For the text-containing cell, return its midpoint in (X, Y) coordinate format. 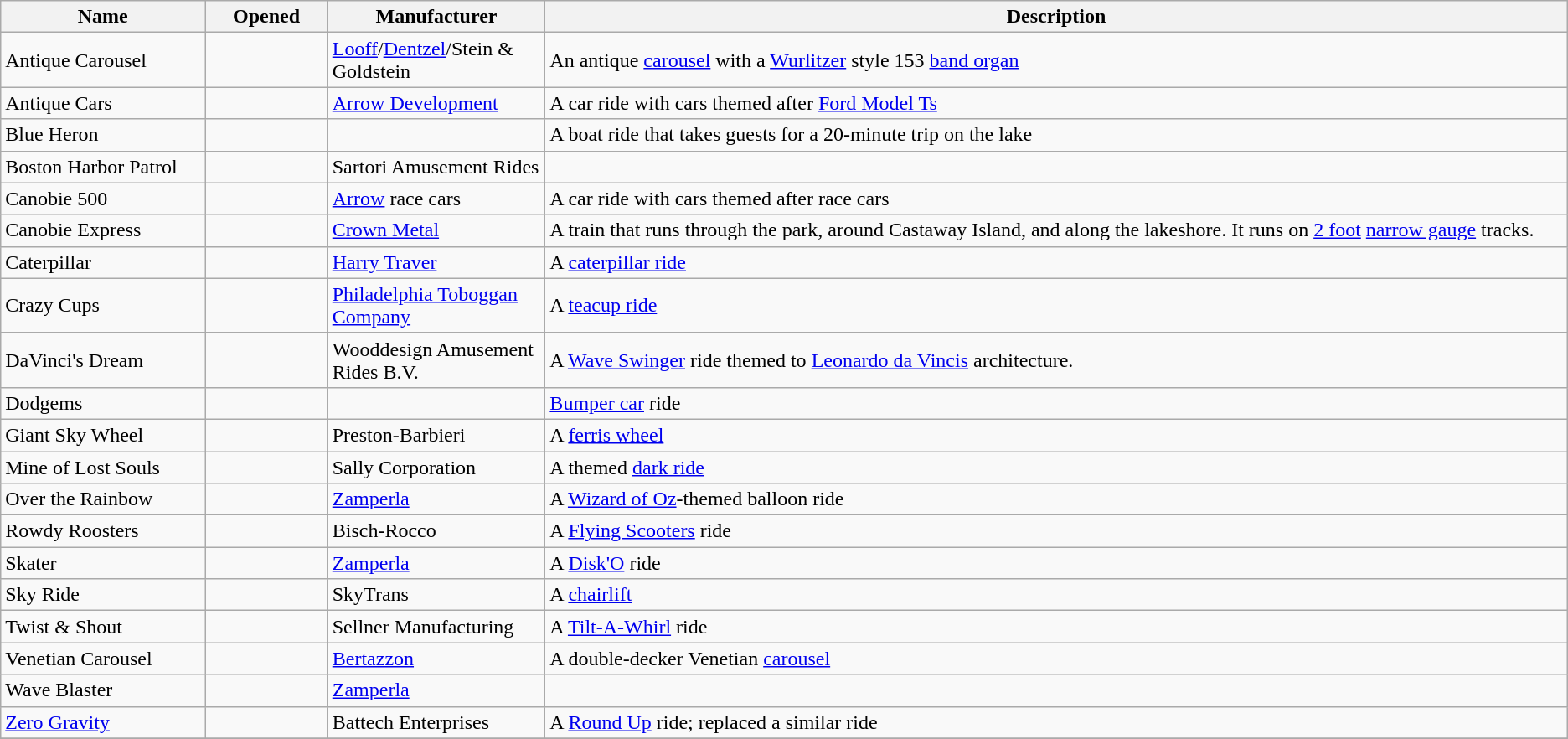
A car ride with cars themed after Ford Model Ts (1056, 103)
A Wizard of Oz-themed balloon ride (1056, 499)
Mine of Lost Souls (103, 467)
Philadelphia Toboggan Company (436, 305)
A Flying Scooters ride (1056, 531)
A Round Up ride; replaced a similar ride (1056, 722)
A Wave Swinger ride themed to Leonardo da Vincis architecture. (1056, 360)
Arrow Development (436, 103)
Antique Cars (103, 103)
Bisch-Rocco (436, 531)
Bumper car ride (1056, 403)
Sellner Manufacturing (436, 627)
Dodgems (103, 403)
Battech Enterprises (436, 722)
Bertazzon (436, 659)
Sky Ride (103, 595)
Sally Corporation (436, 467)
Venetian Carousel (103, 659)
Preston-Barbieri (436, 435)
A ferris wheel (1056, 435)
Blue Heron (103, 135)
Manufacturer (436, 17)
Opened (266, 17)
Over the Rainbow (103, 499)
A boat ride that takes guests for a 20-minute trip on the lake (1056, 135)
Twist & Shout (103, 627)
Giant Sky Wheel (103, 435)
Crown Metal (436, 230)
Wooddesign Amusement Rides B.V. (436, 360)
Wave Blaster (103, 690)
Canobie 500 (103, 199)
Arrow race cars (436, 199)
Description (1056, 17)
A teacup ride (1056, 305)
Caterpillar (103, 262)
A themed dark ride (1056, 467)
Antique Carousel (103, 60)
Skater (103, 563)
Boston Harbor Patrol (103, 167)
A car ride with cars themed after race cars (1056, 199)
An antique carousel with a Wurlitzer style 153 band organ (1056, 60)
Zero Gravity (103, 722)
Rowdy Roosters (103, 531)
Sartori Amusement Rides (436, 167)
Crazy Cups (103, 305)
Name (103, 17)
A double-decker Venetian carousel (1056, 659)
Canobie Express (103, 230)
A Disk'O ride (1056, 563)
A train that runs through the park, around Castaway Island, and along the lakeshore. It runs on 2 foot narrow gauge tracks. (1056, 230)
DaVinci's Dream (103, 360)
A caterpillar ride (1056, 262)
Harry Traver (436, 262)
SkyTrans (436, 595)
Looff/Dentzel/Stein & Goldstein (436, 60)
A chairlift (1056, 595)
A Tilt-A-Whirl ride (1056, 627)
